Determine the [x, y] coordinate at the center of the cell enclosing the given text.  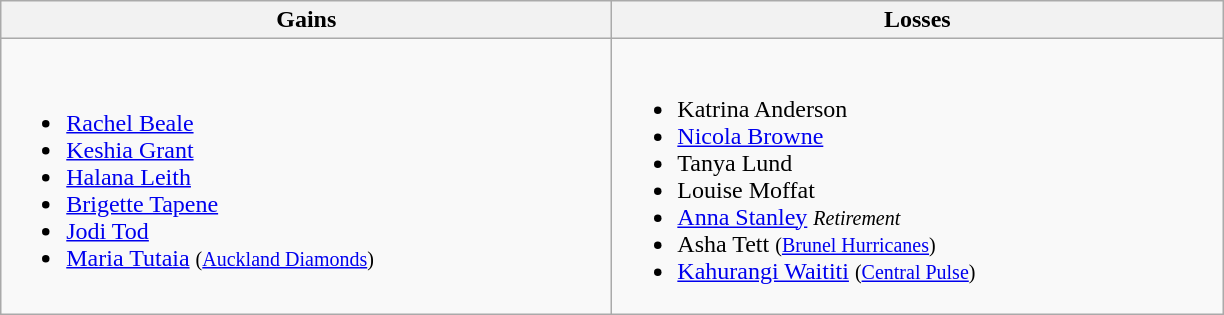
Rachel BealeKeshia GrantHalana LeithBrigette TapeneJodi TodMaria Tutaia (Auckland Diamonds) [306, 176]
Losses [918, 20]
Katrina AndersonNicola BrowneTanya LundLouise MoffatAnna Stanley RetirementAsha Tett (Brunel Hurricanes)Kahurangi Waititi (Central Pulse) [918, 176]
Gains [306, 20]
